Search for the cell housing the specified text and yield its (X, Y) center coordinate. 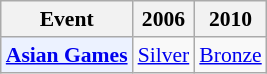
Bronze (230, 55)
Asian Games (67, 55)
Silver (164, 55)
Event (67, 19)
2006 (164, 19)
2010 (230, 19)
